Detect which cell encompasses the target text, then output its (X, Y) center coordinate. 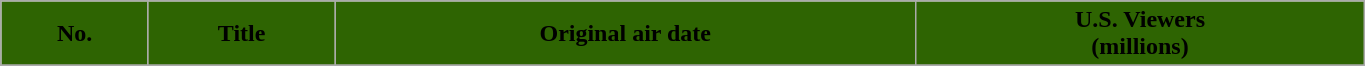
U.S. Viewers(millions) (1140, 34)
Title (241, 34)
Original air date (626, 34)
No. (75, 34)
